Output the [X, Y] coordinate of the center of the cell containing the given text.  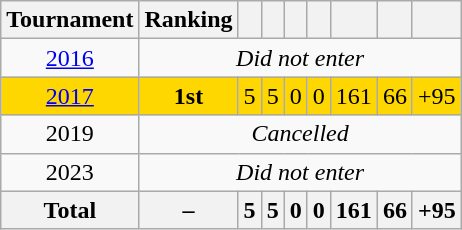
2016 [70, 58]
Ranking [188, 20]
1st [188, 96]
Cancelled [300, 134]
Total [70, 210]
2017 [70, 96]
Tournament [70, 20]
– [188, 210]
2023 [70, 172]
2019 [70, 134]
